Determine the [X, Y] coordinate at the center of the cell enclosing the given text.  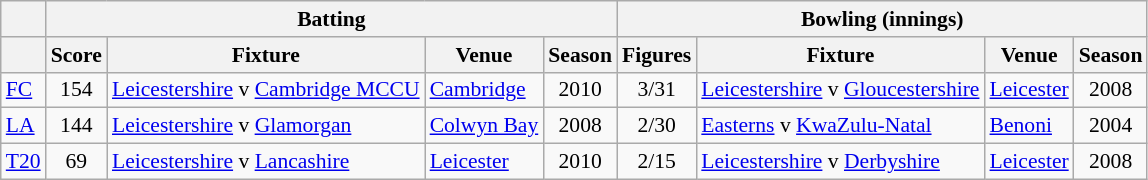
Leicestershire v Gloucestershire [840, 90]
2/15 [656, 162]
154 [76, 90]
Cambridge [484, 90]
Score [76, 55]
Easterns v KwaZulu-Natal [840, 126]
Benoni [1030, 126]
Leicestershire v Glamorgan [266, 126]
Leicestershire v Derbyshire [840, 162]
LA [24, 126]
Figures [656, 55]
Colwyn Bay [484, 126]
Leicestershire v Cambridge MCCU [266, 90]
69 [76, 162]
2004 [1111, 126]
FC [24, 90]
Batting [332, 19]
Leicestershire v Lancashire [266, 162]
T20 [24, 162]
Bowling (innings) [882, 19]
3/31 [656, 90]
144 [76, 126]
2/30 [656, 126]
